Return the [X, Y] coordinate for the center point of the cell that contains the specified text.  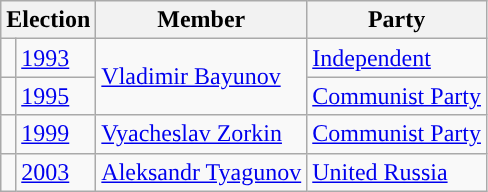
2003 [56, 172]
1993 [56, 58]
Vladimir Bayunov [202, 77]
Party [397, 20]
Member [202, 20]
1995 [56, 96]
Independent [397, 58]
Election [48, 20]
1999 [56, 134]
Vyacheslav Zorkin [202, 134]
Aleksandr Tyagunov [202, 172]
United Russia [397, 172]
